Capture the cell that displays the provided text and extract its (X, Y) central coordinate. 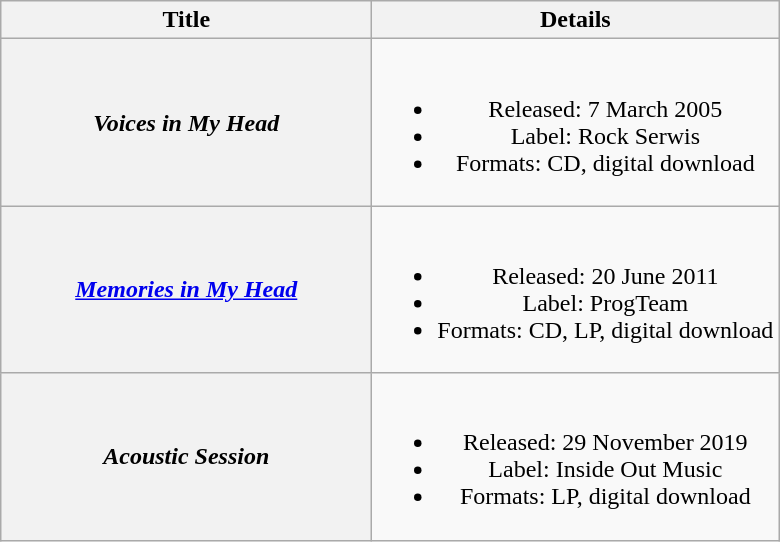
Title (186, 20)
Memories in My Head (186, 290)
Released: 7 March 2005Label: Rock SerwisFormats: CD, digital download (576, 122)
Acoustic Session (186, 456)
Released: 20 June 2011Label: ProgTeamFormats: CD, LP, digital download (576, 290)
Released: 29 November 2019Label: Inside Out MusicFormats: LP, digital download (576, 456)
Details (576, 20)
Voices in My Head (186, 122)
